For the text-containing cell, return its midpoint in (X, Y) coordinate format. 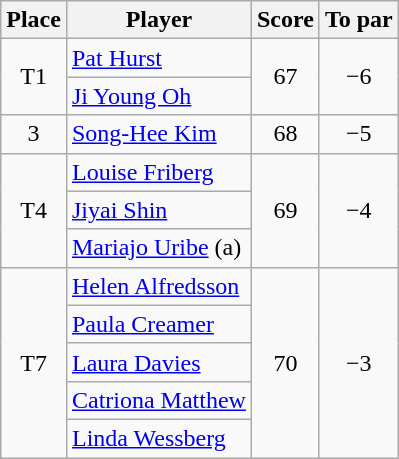
Linda Wessberg (158, 438)
T4 (34, 210)
3 (34, 134)
T1 (34, 77)
Louise Friberg (158, 172)
67 (285, 77)
Paula Creamer (158, 324)
Song-Hee Kim (158, 134)
−4 (358, 210)
−5 (358, 134)
Catriona Matthew (158, 400)
Helen Alfredsson (158, 286)
−6 (358, 77)
Mariajo Uribe (a) (158, 248)
69 (285, 210)
68 (285, 134)
T7 (34, 362)
Laura Davies (158, 362)
Player (158, 20)
Score (285, 20)
Pat Hurst (158, 58)
Jiyai Shin (158, 210)
To par (358, 20)
Place (34, 20)
70 (285, 362)
Ji Young Oh (158, 96)
−3 (358, 362)
